Determine the (X, Y) coordinate at the center of the cell enclosing the given text.  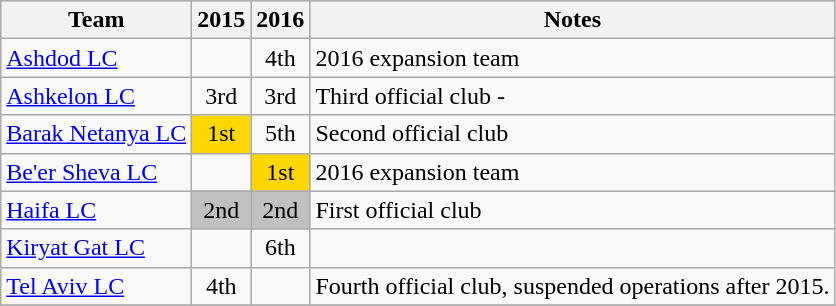
Ashkelon LC (96, 96)
Fourth official club, suspended operations after 2015. (572, 286)
2015 (222, 20)
Ashdod LC (96, 58)
Third official club - (572, 96)
First official club (572, 210)
5th (280, 134)
2016 (280, 20)
Kiryat Gat LC (96, 248)
Team (96, 20)
Second official club (572, 134)
Be'er Sheva LC (96, 172)
Haifa LC (96, 210)
Notes (572, 20)
6th (280, 248)
Tel Aviv LC (96, 286)
Barak Netanya LC (96, 134)
